Search for the cell housing the specified text and yield its [x, y] center coordinate. 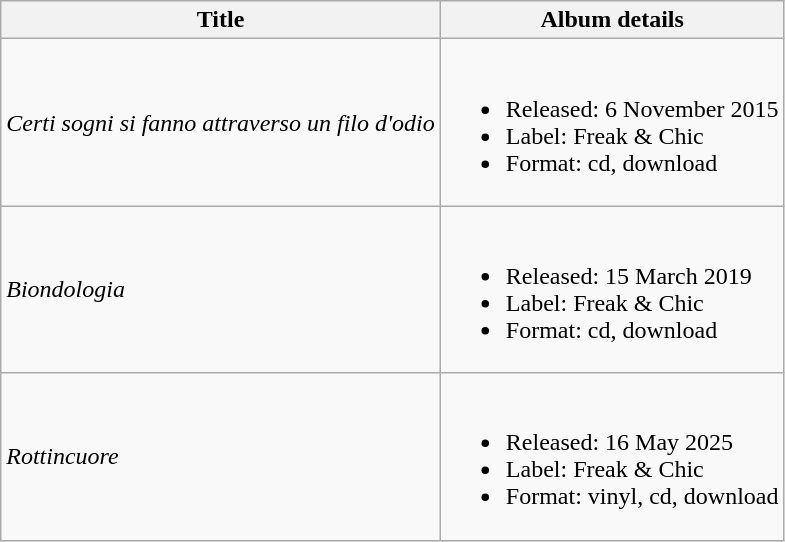
Rottincuore [221, 456]
Released: 15 March 2019Label: Freak & ChicFormat: cd, download [612, 290]
Biondologia [221, 290]
Released: 16 May 2025Label: Freak & ChicFormat: vinyl, cd, download [612, 456]
Title [221, 20]
Certi sogni si fanno attraverso un filo d'odio [221, 122]
Album details [612, 20]
Released: 6 November 2015Label: Freak & ChicFormat: cd, download [612, 122]
